Detect which cell encompasses the target text, then output its [X, Y] center coordinate. 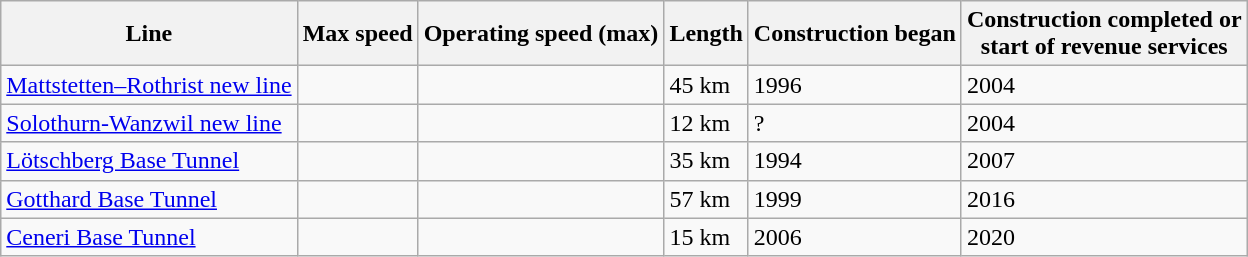
12 km [706, 123]
Ceneri Base Tunnel [149, 237]
2016 [1104, 199]
Length [706, 34]
Construction completed orstart of revenue services [1104, 34]
Operating speed (max) [541, 34]
Line [149, 34]
2020 [1104, 237]
1994 [854, 161]
35 km [706, 161]
Mattstetten–Rothrist new line [149, 85]
? [854, 123]
2007 [1104, 161]
Gotthard Base Tunnel [149, 199]
1996 [854, 85]
2006 [854, 237]
Max speed [358, 34]
57 km [706, 199]
1999 [854, 199]
15 km [706, 237]
Solothurn-Wanzwil new line [149, 123]
45 km [706, 85]
Lötschberg Base Tunnel [149, 161]
Construction began [854, 34]
